Output the (X, Y) coordinate of the center of the cell containing the given text.  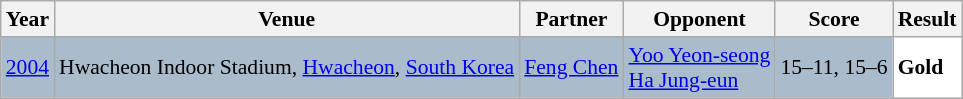
Score (834, 19)
Yoo Yeon-seong Ha Jung-eun (699, 68)
Feng Chen (571, 68)
Venue (286, 19)
2004 (28, 68)
Result (928, 19)
Hwacheon Indoor Stadium, Hwacheon, South Korea (286, 68)
Opponent (699, 19)
Year (28, 19)
15–11, 15–6 (834, 68)
Gold (928, 68)
Partner (571, 19)
